Identify which cell holds the provided text, then report its [X, Y] central coordinate. 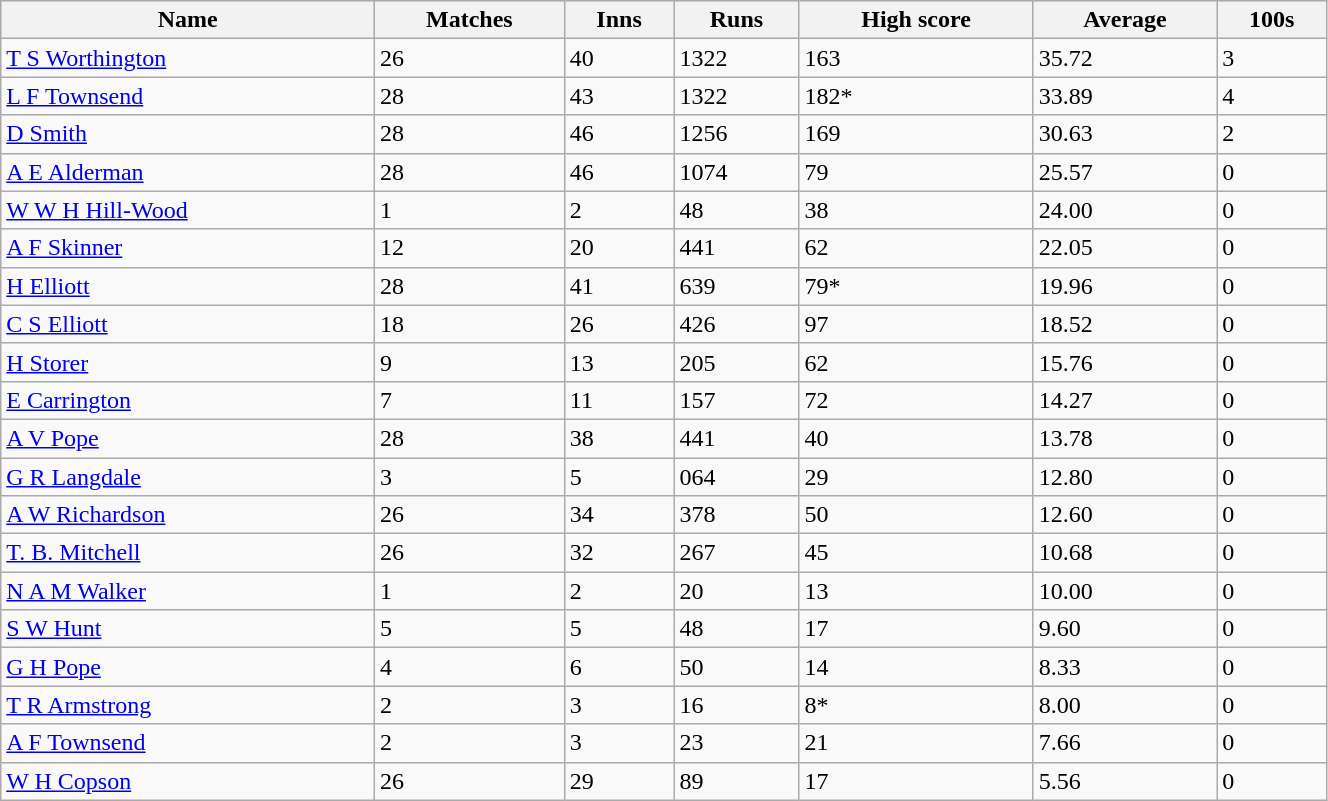
A F Skinner [188, 248]
22.05 [1125, 248]
12 [470, 248]
1256 [736, 134]
157 [736, 400]
A W Richardson [188, 515]
11 [619, 400]
72 [916, 400]
89 [736, 781]
L F Townsend [188, 96]
45 [916, 553]
14 [916, 667]
25.57 [1125, 172]
23 [736, 743]
7.66 [1125, 743]
41 [619, 286]
D Smith [188, 134]
8* [916, 705]
W H Copson [188, 781]
H Storer [188, 362]
6 [619, 667]
8.00 [1125, 705]
16 [736, 705]
064 [736, 477]
Average [1125, 20]
24.00 [1125, 210]
5.56 [1125, 781]
G H Pope [188, 667]
163 [916, 58]
32 [619, 553]
18 [470, 324]
High score [916, 20]
14.27 [1125, 400]
W W H Hill-Wood [188, 210]
1074 [736, 172]
G R Langdale [188, 477]
T R Armstrong [188, 705]
A F Townsend [188, 743]
8.33 [1125, 667]
426 [736, 324]
267 [736, 553]
T S Worthington [188, 58]
9.60 [1125, 629]
A E Alderman [188, 172]
205 [736, 362]
C S Elliott [188, 324]
79 [916, 172]
10.00 [1125, 591]
10.68 [1125, 553]
15.76 [1125, 362]
S W Hunt [188, 629]
35.72 [1125, 58]
9 [470, 362]
97 [916, 324]
79* [916, 286]
33.89 [1125, 96]
34 [619, 515]
N A M Walker [188, 591]
A V Pope [188, 438]
7 [470, 400]
Inns [619, 20]
Runs [736, 20]
12.60 [1125, 515]
13.78 [1125, 438]
E Carrington [188, 400]
639 [736, 286]
21 [916, 743]
Name [188, 20]
Matches [470, 20]
378 [736, 515]
H Elliott [188, 286]
100s [1272, 20]
T. B. Mitchell [188, 553]
169 [916, 134]
12.80 [1125, 477]
182* [916, 96]
18.52 [1125, 324]
43 [619, 96]
30.63 [1125, 134]
19.96 [1125, 286]
